Pinpoint the cell where the given text exists, returning its [X, Y] midpoint coordinate. 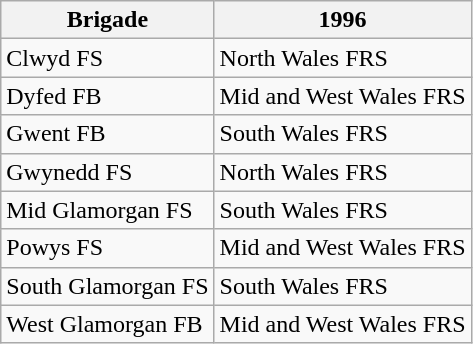
South Glamorgan FS [108, 286]
West Glamorgan FB [108, 324]
1996 [342, 20]
Clwyd FS [108, 58]
Mid Glamorgan FS [108, 210]
Gwent FB [108, 134]
Dyfed FB [108, 96]
Powys FS [108, 248]
Brigade [108, 20]
Gwynedd FS [108, 172]
